For the text-containing cell, return its midpoint in (x, y) coordinate format. 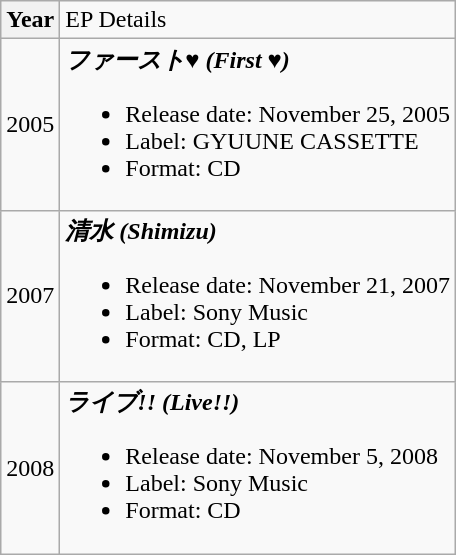
ファースト♥ (First ♥)Release date: November 25, 2005Label: GYUUNE CASSETTEFormat: CD (258, 125)
Year (30, 20)
2007 (30, 296)
2008 (30, 468)
ライブ!! (Live!!)Release date: November 5, 2008Label: Sony MusicFormat: CD (258, 468)
2005 (30, 125)
EP Details (258, 20)
清水 (Shimizu)Release date: November 21, 2007Label: Sony MusicFormat: CD, LP (258, 296)
